Output the (X, Y) coordinate of the center of the cell containing the given text.  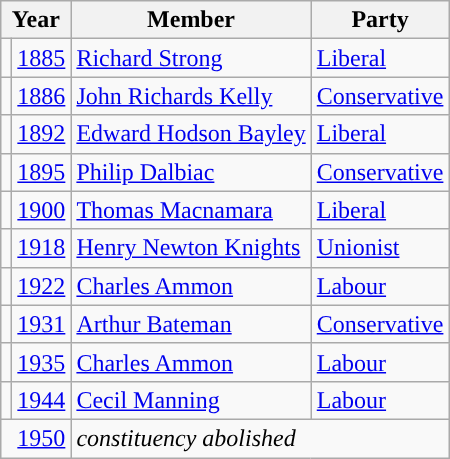
1886 (42, 96)
John Richards Kelly (191, 96)
1918 (42, 248)
1900 (42, 210)
Thomas Macnamara (191, 210)
Richard Strong (191, 58)
Cecil Manning (191, 400)
1931 (42, 324)
1922 (42, 286)
Henry Newton Knights (191, 248)
Philip Dalbiac (191, 172)
Member (191, 20)
Arthur Bateman (191, 324)
Edward Hodson Bayley (191, 134)
Unionist (380, 248)
Year (36, 20)
Party (380, 20)
1944 (42, 400)
1892 (42, 134)
1935 (42, 362)
1885 (42, 58)
1895 (42, 172)
1950 (36, 438)
constituency abolished (260, 438)
